Extract the (X, Y) coordinate from the center of the cell holding the provided text.  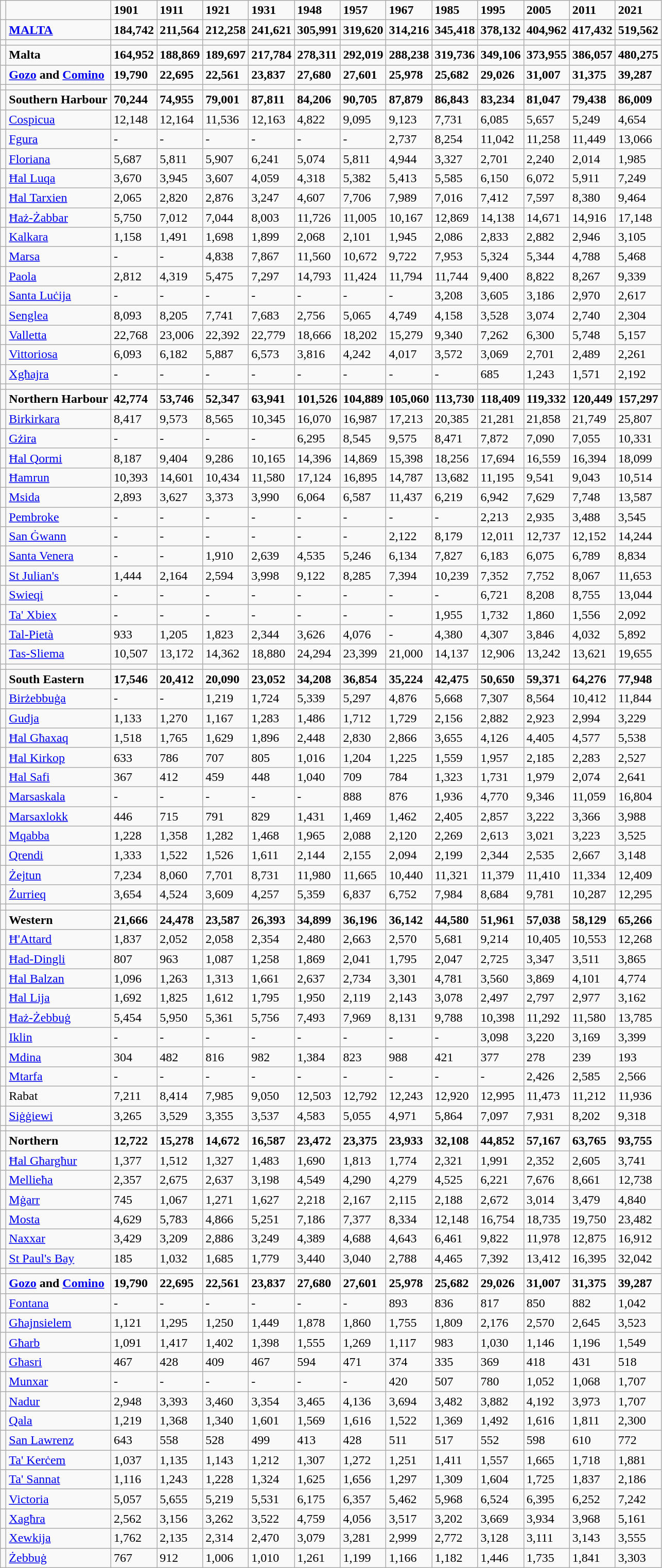
1,117 (409, 1342)
14,916 (592, 218)
7,055 (592, 438)
2,480 (317, 939)
1,601 (272, 1421)
65,266 (638, 920)
6,461 (455, 1239)
374 (409, 1362)
2,594 (225, 576)
36,854 (363, 679)
6,183 (500, 556)
Ta' Sannat (59, 1480)
5,468 (638, 257)
2,613 (500, 836)
1,369 (455, 1421)
3,078 (455, 998)
4,866 (225, 1219)
1,955 (455, 615)
Birżebbuġa (59, 699)
Northern (59, 1141)
3,355 (225, 1116)
1,813 (363, 1161)
Għasri (59, 1362)
64,276 (592, 679)
Qrendi (59, 856)
8,254 (455, 139)
Għajnsielem (59, 1323)
Ħal Safi (59, 777)
59,371 (547, 679)
345,418 (455, 30)
34,208 (317, 679)
3,869 (547, 978)
7,969 (363, 1018)
164,952 (134, 55)
7,352 (500, 576)
3,990 (272, 497)
685 (500, 374)
Malta (59, 55)
5,344 (547, 257)
1,307 (317, 1460)
1,957 (500, 757)
1,182 (455, 1558)
2,240 (547, 158)
1,462 (409, 816)
2,830 (363, 738)
4,076 (363, 634)
7,044 (225, 218)
2,357 (134, 1180)
11,536 (225, 119)
16,804 (638, 796)
3,249 (272, 1239)
5,246 (363, 556)
1,991 (500, 1161)
772 (638, 1440)
184,742 (134, 30)
87,811 (272, 100)
Fontana (59, 1303)
3,741 (638, 1161)
19,750 (592, 1219)
6,395 (547, 1499)
9,822 (500, 1239)
42,475 (455, 679)
1,518 (134, 738)
3,655 (455, 738)
1,692 (134, 998)
278 (547, 1057)
23,472 (317, 1141)
1,492 (500, 1421)
1,712 (363, 718)
10,398 (500, 1018)
1931 (272, 10)
1,250 (225, 1323)
2,663 (363, 939)
1,878 (317, 1323)
42,774 (134, 399)
2,999 (409, 1538)
1,483 (272, 1161)
5,907 (225, 158)
90,705 (363, 100)
Qala (59, 1421)
933 (134, 634)
7,827 (455, 556)
Ta' Kerċem (59, 1460)
1967 (409, 10)
1,358 (180, 836)
86,843 (455, 100)
2,068 (317, 237)
12,152 (592, 537)
Mosta (59, 1219)
1,411 (455, 1460)
5,413 (409, 178)
1,965 (317, 836)
Tal‐Pietà (59, 634)
35,224 (409, 679)
7,297 (272, 276)
3,156 (180, 1519)
1,135 (180, 1460)
7,931 (547, 1116)
1,559 (455, 757)
4,279 (409, 1180)
3,988 (638, 816)
2,448 (317, 738)
2,641 (638, 777)
1,258 (272, 959)
9,464 (638, 198)
118,409 (500, 399)
2,185 (547, 757)
4,654 (638, 119)
Ħaż‐Żabbar (59, 218)
1,444 (134, 576)
2,489 (592, 354)
14,793 (317, 276)
Ħal Kirkop (59, 757)
9,043 (592, 477)
2,135 (180, 1538)
4,643 (409, 1239)
2,188 (455, 1200)
77,948 (638, 679)
413 (317, 1440)
2,737 (409, 139)
Żebbuġ (59, 1558)
4,319 (180, 276)
Mġarr (59, 1200)
11,321 (455, 875)
2,886 (225, 1239)
Swieqi (59, 595)
807 (134, 959)
2,562 (134, 1519)
1,040 (317, 777)
Santa Venera (59, 556)
Western (59, 920)
10,440 (409, 875)
14,601 (180, 477)
3,222 (547, 816)
Żejtun (59, 875)
4,032 (592, 634)
104,889 (363, 399)
2011 (592, 10)
1,340 (225, 1421)
2,994 (592, 718)
3,522 (272, 1519)
14,137 (455, 654)
1,323 (455, 777)
2,052 (180, 939)
9,346 (547, 796)
1,121 (134, 1323)
22,392 (225, 335)
11,059 (592, 796)
8,131 (409, 1018)
84,206 (317, 100)
9,400 (500, 276)
1,295 (180, 1323)
70,244 (134, 100)
Victoria (59, 1499)
3,488 (592, 517)
292,019 (363, 55)
4,318 (317, 178)
10,331 (638, 438)
1,052 (547, 1381)
217,784 (272, 55)
3,572 (455, 354)
1,324 (272, 1480)
3,265 (134, 1116)
7,394 (409, 576)
13,066 (638, 139)
7,377 (363, 1219)
12,737 (547, 537)
12,875 (592, 1239)
2021 (638, 10)
1,549 (638, 1342)
5,382 (363, 178)
11,258 (547, 139)
4,770 (500, 796)
185 (134, 1258)
1,297 (409, 1480)
3,605 (500, 296)
3,373 (225, 497)
3,347 (547, 959)
7,234 (134, 875)
1,384 (317, 1057)
3,670 (134, 178)
1,555 (317, 1342)
2,144 (317, 856)
5,864 (455, 1116)
16,559 (547, 458)
5,475 (225, 276)
63,765 (592, 1141)
7,249 (638, 178)
528 (225, 1440)
23,052 (272, 679)
2,014 (592, 158)
South Eastern (59, 679)
471 (363, 1362)
6,075 (547, 556)
767 (134, 1558)
17,148 (638, 218)
241,621 (272, 30)
3,105 (638, 237)
1,272 (363, 1460)
7,493 (317, 1018)
11,473 (547, 1096)
4,822 (317, 119)
16,895 (363, 477)
1,779 (272, 1258)
11,794 (409, 276)
1,869 (317, 959)
552 (500, 1440)
2,120 (409, 836)
157,297 (638, 399)
2,122 (409, 537)
7,090 (547, 438)
558 (180, 1440)
12,011 (500, 537)
22,779 (272, 335)
4,380 (455, 634)
2,186 (638, 1480)
5,681 (455, 939)
1,449 (272, 1323)
1,731 (500, 777)
5,968 (455, 1499)
1995 (500, 10)
5,911 (592, 178)
2,672 (500, 1200)
13,242 (547, 654)
482 (180, 1057)
9,123 (409, 119)
11,980 (317, 875)
1,067 (180, 1200)
93,755 (638, 1141)
7,412 (500, 198)
7,706 (363, 198)
5,454 (134, 1018)
459 (225, 777)
3,882 (500, 1401)
2,820 (180, 198)
22,768 (134, 335)
16,395 (592, 1258)
188,869 (180, 55)
1,629 (225, 738)
1,556 (592, 615)
8,755 (592, 595)
982 (272, 1057)
17,694 (500, 458)
13,621 (592, 654)
2,156 (455, 718)
Xgħajra (59, 374)
912 (180, 1558)
Ħal Luqa (59, 178)
377 (500, 1057)
Ħal Għaxaq (59, 738)
1,204 (363, 757)
1,146 (547, 1342)
10,434 (225, 477)
1,612 (225, 998)
23,006 (180, 335)
11,292 (547, 1018)
15,279 (409, 335)
81,047 (547, 100)
119,332 (547, 399)
2,304 (638, 315)
19,655 (638, 654)
50,650 (500, 679)
3,143 (592, 1538)
1948 (317, 10)
32,042 (638, 1258)
2,497 (500, 998)
2,675 (180, 1180)
32,108 (455, 1141)
4,126 (500, 738)
7,016 (455, 198)
24,478 (180, 920)
23,399 (363, 654)
1,725 (547, 1480)
2,812 (134, 276)
15,278 (180, 1141)
8,179 (455, 537)
44,580 (455, 920)
189,697 (225, 55)
5,339 (317, 699)
3,098 (500, 1037)
St Julian's (59, 576)
817 (500, 1303)
7,629 (547, 497)
9,095 (363, 119)
2,667 (592, 856)
3,529 (180, 1116)
3,111 (547, 1538)
3,607 (225, 178)
14,671 (547, 218)
63,941 (272, 399)
1985 (455, 10)
Gudja (59, 718)
4,971 (409, 1116)
7,984 (455, 895)
1,661 (272, 978)
369 (500, 1362)
11,726 (317, 218)
598 (547, 1440)
3,247 (272, 198)
12,163 (272, 119)
507 (455, 1381)
836 (455, 1303)
1,724 (272, 699)
8,380 (592, 198)
5,748 (592, 335)
2,740 (592, 315)
14,396 (317, 458)
5,892 (638, 634)
9,781 (547, 895)
2,218 (317, 1200)
12,409 (638, 875)
10,405 (547, 939)
212,258 (225, 30)
1,225 (409, 757)
1,985 (638, 158)
11,978 (547, 1239)
6,300 (547, 335)
6,252 (592, 1499)
1,166 (409, 1558)
319,736 (455, 55)
239 (592, 1057)
335 (455, 1362)
Mtarfa (59, 1076)
745 (134, 1200)
499 (272, 1440)
2,756 (317, 315)
2,639 (272, 556)
2,946 (592, 237)
2,300 (638, 1421)
3,069 (500, 354)
10,393 (134, 477)
14,244 (638, 537)
3,014 (547, 1200)
4,242 (363, 354)
7,748 (592, 497)
1,270 (180, 718)
1,030 (500, 1342)
431 (592, 1362)
3,354 (272, 1401)
1,557 (500, 1460)
412 (180, 777)
1,032 (180, 1258)
7,752 (547, 576)
3,148 (638, 856)
1,251 (409, 1460)
7,985 (225, 1096)
11,410 (547, 875)
3,220 (547, 1037)
21,858 (547, 419)
52,347 (225, 399)
5,887 (225, 354)
349,106 (500, 55)
3,998 (272, 576)
278,311 (317, 55)
1,569 (317, 1421)
23,375 (363, 1141)
3,560 (500, 978)
3,609 (225, 895)
805 (272, 757)
1,735 (547, 1558)
16,587 (272, 1141)
13,412 (547, 1258)
9,286 (225, 458)
57,038 (547, 920)
5,668 (455, 699)
1,809 (455, 1323)
4,549 (317, 1180)
4,688 (363, 1239)
7,676 (547, 1180)
10,514 (638, 477)
2,617 (638, 296)
211,564 (180, 30)
9,122 (317, 576)
3,128 (500, 1538)
7,097 (500, 1116)
2,405 (455, 816)
2,167 (363, 1200)
Iklin (59, 1037)
1,936 (455, 796)
1,199 (363, 1558)
9,340 (455, 335)
2,143 (409, 998)
7,392 (500, 1258)
3,460 (225, 1401)
1,571 (592, 374)
Ħal Balzan (59, 978)
3,327 (455, 158)
3,079 (317, 1538)
9,788 (455, 1018)
Xagħra (59, 1519)
Cospicua (59, 119)
12,268 (638, 939)
6,064 (317, 497)
26,393 (272, 920)
882 (592, 1303)
1,167 (225, 718)
2,948 (134, 1401)
6,219 (455, 497)
6,241 (272, 158)
1,685 (225, 1258)
988 (409, 1057)
10,412 (592, 699)
823 (363, 1057)
Ħal Tarxien (59, 198)
4,535 (317, 556)
1,116 (134, 1480)
1,212 (272, 1460)
8,731 (272, 875)
12,920 (455, 1096)
3,021 (547, 836)
5,783 (180, 1219)
Paola (59, 276)
Pembroke (59, 517)
12,738 (638, 1180)
5,251 (272, 1219)
51,961 (500, 920)
7,867 (272, 257)
10,167 (409, 218)
5,157 (638, 335)
4,749 (409, 315)
9,575 (409, 438)
11,334 (592, 875)
4,629 (134, 1219)
3,440 (317, 1258)
120,449 (592, 399)
1,417 (180, 1342)
5,750 (134, 218)
4,583 (317, 1116)
Ħal Għargħur (59, 1161)
Mdina (59, 1057)
610 (592, 1440)
1,068 (592, 1381)
Birkirkara (59, 419)
2,086 (455, 237)
6,524 (500, 1499)
Gżira (59, 438)
404,962 (547, 30)
10,507 (134, 654)
Ħal Lija (59, 998)
5,462 (409, 1499)
3,555 (638, 1538)
4,059 (272, 178)
1,006 (225, 1558)
3,511 (592, 959)
6,134 (409, 556)
6,175 (317, 1499)
Marsaxlokk (59, 816)
2,065 (134, 198)
4,158 (455, 315)
17,546 (134, 679)
6,573 (272, 354)
5,057 (134, 1499)
11,005 (363, 218)
893 (409, 1303)
4,524 (180, 895)
1921 (225, 10)
1,205 (180, 634)
44,852 (500, 1141)
1,309 (455, 1480)
2,213 (500, 517)
5,361 (225, 1018)
1,327 (225, 1161)
1,402 (225, 1342)
2,566 (638, 1076)
7,307 (500, 699)
18,880 (272, 654)
8,067 (592, 576)
2,857 (500, 816)
829 (272, 816)
10,165 (272, 458)
1,271 (225, 1200)
74,955 (180, 100)
3,223 (592, 836)
2,101 (363, 237)
3,945 (180, 178)
Marsaskala (59, 796)
24,294 (317, 654)
5,538 (638, 738)
4,101 (592, 978)
367 (134, 777)
Msida (59, 497)
11,379 (500, 875)
58,129 (592, 920)
12,722 (134, 1141)
8,414 (180, 1096)
10,672 (363, 257)
1,333 (134, 856)
Għarb (59, 1342)
21,666 (134, 920)
2,876 (225, 198)
1,143 (225, 1460)
6,752 (409, 895)
2,585 (592, 1076)
105,060 (409, 399)
707 (225, 757)
816 (225, 1057)
963 (180, 959)
3,525 (638, 836)
2,788 (409, 1258)
3,303 (638, 1558)
2,354 (272, 939)
3,654 (134, 895)
8,003 (272, 218)
79,001 (225, 100)
12,869 (455, 218)
5,585 (455, 178)
8,060 (180, 875)
3,074 (547, 315)
418 (547, 1362)
Ħ'Attard (59, 939)
709 (363, 777)
6,221 (500, 1180)
8,093 (134, 315)
3,968 (592, 1519)
7,186 (317, 1219)
11,844 (638, 699)
1,512 (180, 1161)
1,665 (547, 1460)
7,211 (134, 1096)
1,096 (134, 978)
Ħamrun (59, 477)
3,694 (409, 1401)
12,792 (363, 1096)
1,841 (592, 1558)
3,537 (272, 1116)
Northern Harbour (59, 399)
3,040 (363, 1258)
San Lawrenz (59, 1440)
3,301 (409, 978)
18,666 (317, 335)
7,683 (272, 315)
Munxar (59, 1381)
3,429 (134, 1239)
1,755 (409, 1323)
1,091 (134, 1342)
7,989 (409, 198)
5,324 (500, 257)
2,041 (363, 959)
409 (225, 1362)
2,645 (592, 1323)
2,047 (455, 959)
1,950 (317, 998)
14,869 (363, 458)
1911 (180, 10)
1,611 (272, 856)
2,833 (500, 237)
MALTA (59, 30)
1957 (363, 10)
83,234 (500, 100)
7,012 (180, 218)
14,362 (225, 654)
1,718 (592, 1460)
983 (455, 1342)
2,261 (638, 354)
4,307 (500, 634)
8,834 (638, 556)
86,009 (638, 100)
11,665 (363, 875)
8,202 (592, 1116)
11,744 (455, 276)
3,626 (317, 634)
15,398 (409, 458)
13,682 (455, 477)
23,587 (225, 920)
4,577 (592, 738)
6,837 (363, 895)
715 (180, 816)
594 (317, 1362)
3,366 (592, 816)
2,176 (500, 1323)
Ta' Xbiex (59, 615)
786 (180, 757)
643 (134, 1440)
6,295 (317, 438)
8,285 (363, 576)
1,526 (225, 856)
23,482 (638, 1219)
12,243 (409, 1096)
511 (409, 1440)
4,840 (638, 1200)
21,000 (409, 654)
4,944 (409, 158)
8,417 (134, 419)
11,424 (363, 276)
36,142 (409, 920)
5,531 (272, 1499)
Ħal Qormi (59, 458)
9,573 (180, 419)
9,050 (272, 1096)
1,729 (409, 718)
1,261 (317, 1558)
1,732 (500, 615)
1,087 (225, 959)
4,876 (409, 699)
1,469 (363, 816)
3,162 (638, 998)
518 (638, 1362)
784 (409, 777)
4,759 (317, 1519)
17,213 (409, 419)
12,906 (500, 654)
8,208 (547, 595)
6,721 (500, 595)
18,202 (363, 335)
4,838 (225, 257)
7,872 (500, 438)
16,394 (592, 458)
13,172 (180, 654)
16,070 (317, 419)
888 (363, 796)
9,722 (409, 257)
2,269 (455, 836)
448 (272, 777)
St Paul's Bay (59, 1258)
1,431 (317, 816)
8,565 (225, 419)
25,807 (638, 419)
1,774 (409, 1161)
87,879 (409, 100)
Valletta (59, 335)
20,412 (180, 679)
9,404 (180, 458)
373,955 (547, 55)
20,385 (455, 419)
9,339 (638, 276)
2,923 (547, 718)
San Ġwann (59, 537)
876 (409, 796)
1,269 (363, 1342)
34,899 (317, 920)
5,950 (180, 1018)
14,787 (409, 477)
4,389 (317, 1239)
417,432 (592, 30)
12,995 (500, 1096)
9,214 (500, 939)
7,741 (225, 315)
13,044 (638, 595)
1,762 (134, 1538)
Marsa (59, 257)
4,136 (363, 1401)
1,446 (500, 1558)
3,186 (547, 296)
6,093 (134, 354)
5,249 (592, 119)
8,684 (500, 895)
11,936 (638, 1096)
Fgura (59, 139)
6,789 (592, 556)
9,541 (547, 477)
1,765 (180, 738)
53,746 (180, 399)
2,119 (363, 998)
Kalkara (59, 237)
6,085 (500, 119)
1,910 (225, 556)
1,263 (180, 978)
8,187 (134, 458)
18,256 (455, 458)
304 (134, 1057)
480,275 (638, 55)
2,605 (592, 1161)
2,094 (409, 856)
11,653 (638, 576)
314,216 (409, 30)
Naxxar (59, 1239)
5,161 (638, 1519)
3,528 (500, 315)
3,208 (455, 296)
101,526 (317, 399)
1,604 (500, 1480)
421 (455, 1057)
2,074 (592, 777)
12,295 (638, 895)
3,934 (547, 1519)
3,865 (638, 959)
2,058 (225, 939)
8,471 (455, 438)
3,545 (638, 517)
3,523 (638, 1323)
79,438 (592, 100)
2,314 (225, 1538)
2,092 (638, 615)
6,357 (363, 1499)
18,735 (547, 1219)
8,822 (547, 276)
5,055 (363, 1116)
Tas‐Sliema (59, 654)
4,525 (455, 1180)
5,297 (363, 699)
Ħaż‐Żebbuġ (59, 1018)
5,359 (317, 895)
1,625 (317, 1480)
1,313 (225, 978)
7,242 (638, 1499)
8,661 (592, 1180)
16,912 (638, 1239)
Southern Harbour (59, 100)
9,318 (638, 1116)
633 (134, 757)
3,479 (592, 1200)
57,167 (547, 1141)
193 (638, 1057)
2,199 (455, 856)
7,597 (547, 198)
21,749 (592, 419)
288,238 (409, 55)
23,933 (409, 1141)
3,517 (409, 1519)
4,405 (547, 738)
3,846 (547, 634)
2,977 (592, 998)
3,169 (592, 1037)
14,138 (500, 218)
2,426 (547, 1076)
1,823 (225, 634)
1,042 (638, 1303)
8,267 (592, 276)
2,866 (409, 738)
3,973 (592, 1401)
2,192 (638, 374)
1,627 (272, 1200)
2,734 (363, 978)
1,196 (592, 1342)
4,290 (363, 1180)
4,192 (547, 1401)
517 (455, 1440)
12,164 (180, 119)
Nadur (59, 1401)
519,562 (638, 30)
Siġġiewi (59, 1116)
1,368 (180, 1421)
14,672 (225, 1141)
3,393 (180, 1401)
1,283 (272, 718)
1,979 (547, 777)
1,690 (317, 1161)
305,991 (317, 30)
6,942 (500, 497)
780 (500, 1381)
2,772 (455, 1538)
4,781 (455, 978)
5,219 (225, 1499)
11,449 (592, 139)
420 (409, 1381)
10,553 (592, 939)
5,065 (363, 315)
Mqabba (59, 836)
5,074 (317, 158)
7,701 (225, 875)
2,155 (363, 856)
2005 (547, 10)
7,262 (500, 335)
8,564 (547, 699)
1,010 (272, 1558)
Xewkija (59, 1538)
4,788 (592, 257)
2,283 (592, 757)
1901 (134, 10)
3,627 (180, 497)
5,687 (134, 158)
17,124 (317, 477)
3,262 (225, 1519)
16,754 (500, 1219)
378,132 (500, 30)
3,281 (363, 1538)
2,893 (134, 497)
21,281 (500, 419)
1,896 (272, 738)
1,881 (638, 1460)
386,057 (592, 55)
2,725 (500, 959)
4,017 (409, 354)
8,205 (180, 315)
Vittoriosa (59, 354)
2,164 (180, 576)
3,669 (500, 1519)
3,229 (638, 718)
3,482 (455, 1401)
1,158 (134, 237)
2,935 (547, 517)
2,470 (272, 1538)
6,150 (500, 178)
Senglea (59, 315)
3,209 (180, 1239)
11,437 (409, 497)
5,756 (272, 1018)
791 (225, 816)
1,133 (134, 718)
10,239 (455, 576)
7,953 (455, 257)
446 (134, 816)
1,377 (134, 1161)
Żurrieq (59, 895)
8,545 (363, 438)
1,491 (180, 237)
Rabat (59, 1096)
10,287 (592, 895)
36,196 (363, 920)
1,656 (363, 1480)
1,825 (180, 998)
2,527 (638, 757)
12,503 (317, 1096)
2,088 (363, 836)
6,587 (363, 497)
319,620 (363, 30)
3,465 (317, 1401)
11,042 (500, 139)
1,037 (134, 1460)
8,334 (409, 1219)
11,195 (500, 477)
4,774 (638, 978)
3,202 (455, 1519)
1,016 (317, 757)
1,811 (592, 1421)
4,465 (455, 1258)
Ħad‐Dingli (59, 959)
2,115 (409, 1200)
1,282 (225, 836)
1,698 (225, 237)
Santa Luċija (59, 296)
1,468 (272, 836)
10,345 (272, 419)
113,730 (455, 399)
3,198 (272, 1180)
850 (547, 1303)
2,535 (547, 856)
13,785 (638, 1018)
4,607 (317, 198)
6,072 (547, 178)
3,399 (638, 1037)
1,899 (272, 237)
11,212 (592, 1096)
18,099 (638, 458)
5,655 (180, 1499)
5,657 (547, 119)
3,816 (317, 354)
Mellieħa (59, 1180)
16,987 (363, 419)
11,560 (317, 257)
2,321 (455, 1161)
6,182 (180, 354)
Floriana (59, 158)
13,587 (638, 497)
4,257 (272, 895)
2,352 (547, 1161)
20,090 (225, 679)
2,970 (592, 296)
7,731 (455, 119)
1,398 (272, 1342)
1,486 (317, 718)
1,945 (409, 237)
2,797 (547, 998)
4,056 (363, 1519)
